Scan for the cell matching the given text and deliver its [X, Y] coordinate at center. 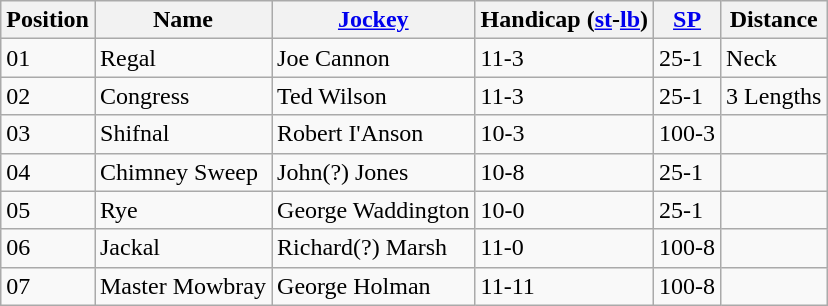
Jackal [182, 248]
04 [48, 172]
John(?) Jones [374, 172]
SP [688, 20]
03 [48, 134]
Shifnal [182, 134]
Congress [182, 96]
10-0 [564, 210]
07 [48, 286]
Distance [774, 20]
Chimney Sweep [182, 172]
10-3 [564, 134]
Ted Wilson [374, 96]
Rye [182, 210]
3 Lengths [774, 96]
06 [48, 248]
11-0 [564, 248]
Richard(?) Marsh [374, 248]
Jockey [374, 20]
George Waddington [374, 210]
Name [182, 20]
10-8 [564, 172]
01 [48, 58]
Master Mowbray [182, 286]
02 [48, 96]
Handicap (st-lb) [564, 20]
05 [48, 210]
Neck [774, 58]
Robert I'Anson [374, 134]
Regal [182, 58]
George Holman [374, 286]
Position [48, 20]
Joe Cannon [374, 58]
11-11 [564, 286]
100-3 [688, 134]
